Return the (x, y) coordinate for the center point of the cell that contains the specified text.  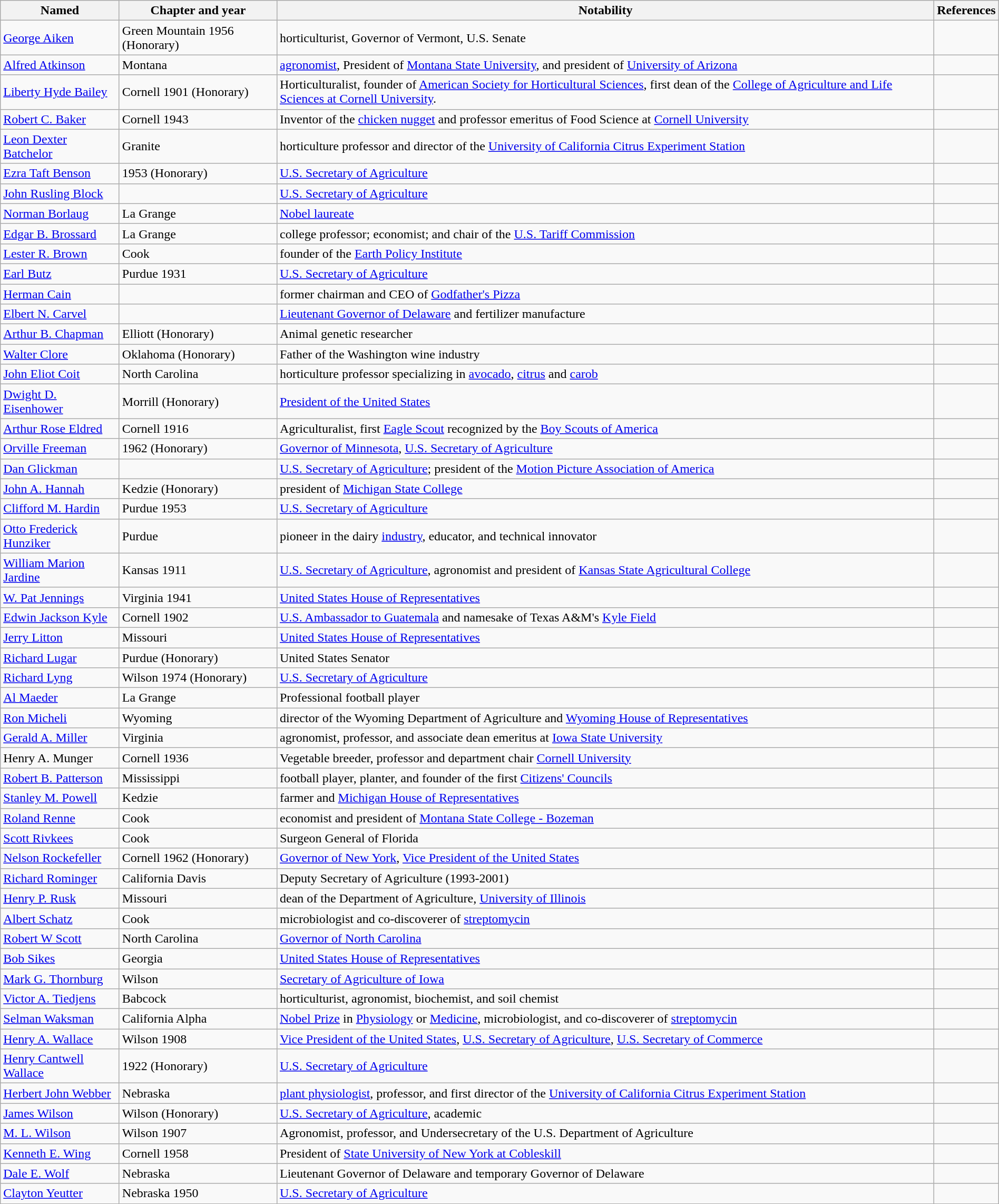
Albert Schatz (60, 918)
Wilson 1974 (Honorary) (198, 678)
1962 (Honorary) (198, 449)
Victor A. Tiedjens (60, 999)
Cornell 1962 (Honorary) (198, 858)
Kenneth E. Wing (60, 1153)
Professional football player (605, 698)
Virginia 1941 (198, 597)
Kedzie (Honorary) (198, 489)
Liberty Hyde Bailey (60, 92)
California Davis (198, 878)
Henry P. Rusk (60, 898)
John Rusling Block (60, 193)
Norman Borlaug (60, 213)
U.S. Secretary of Agriculture, academic (605, 1113)
Vegetable breeder, professor and department chair Cornell University (605, 758)
Arthur Rose Eldred (60, 429)
1922 (Honorary) (198, 1066)
Virginia (198, 738)
horticulturist, Governor of Vermont, U.S. Senate (605, 38)
Cornell 1902 (198, 617)
Jerry Litton (60, 637)
pioneer in the dairy industry, educator, and technical innovator (605, 536)
References (966, 11)
Edgar B. Brossard (60, 234)
United States Senator (605, 657)
Deputy Secretary of Agriculture (1993-2001) (605, 878)
Clifford M. Hardin (60, 509)
Cornell 1958 (198, 1153)
Cornell 1901 (Honorary) (198, 92)
Stanley M. Powell (60, 798)
former chairman and CEO of Godfather's Pizza (605, 294)
William Marion Jardine (60, 570)
Cornell 1916 (198, 429)
Otto Frederick Hunziker (60, 536)
Robert W Scott (60, 938)
U.S. Secretary of Agriculture; president of the Motion Picture Association of America (605, 469)
Mississippi (198, 778)
president of Michigan State College (605, 489)
Nobel Prize in Physiology or Medicine, microbiologist, and co-discoverer of streptomycin (605, 1019)
Earl Butz (60, 274)
Granite (198, 147)
Babcock (198, 999)
horticulturist, agronomist, biochemist, and soil chemist (605, 999)
U.S. Secretary of Agriculture, agronomist and president of Kansas State Agricultural College (605, 570)
Nebraska 1950 (198, 1193)
Georgia (198, 958)
Orville Freeman (60, 449)
Wyoming (198, 718)
Lester R. Brown (60, 254)
Cornell 1936 (198, 758)
Ron Micheli (60, 718)
Lieutenant Governor of Delaware and fertilizer manufacture (605, 314)
Animal genetic researcher (605, 334)
Surgeon General of Florida (605, 838)
Agronomist, professor, and Undersecretary of the U.S. Department of Agriculture (605, 1133)
farmer and Michigan House of Representatives (605, 798)
Herbert John Webber (60, 1093)
agronomist, President of Montana State University, and president of University of Arizona (605, 65)
1953 (Honorary) (198, 173)
Richard Lyng (60, 678)
director of the Wyoming Department of Agriculture and Wyoming House of Representatives (605, 718)
Herman Cain (60, 294)
Selman Waksman (60, 1019)
Henry A. Munger (60, 758)
microbiologist and co-discoverer of streptomycin (605, 918)
Walter Clore (60, 354)
Gerald A. Miller (60, 738)
Nobel laureate (605, 213)
Governor of North Carolina (605, 938)
John A. Hannah (60, 489)
Chapter and year (198, 11)
U.S. Ambassador to Guatemala and namesake of Texas A&M's Kyle Field (605, 617)
Clayton Yeutter (60, 1193)
Purdue 1953 (198, 509)
Cornell 1943 (198, 119)
Wilson 1907 (198, 1133)
Henry A. Wallace (60, 1039)
Inventor of the chicken nugget and professor emeritus of Food Science at Cornell University (605, 119)
California Alpha (198, 1019)
Montana (198, 65)
Father of the Washington wine industry (605, 354)
Edwin Jackson Kyle (60, 617)
horticulture professor specializing in avocado, citrus and carob (605, 374)
President of the United States (605, 402)
Kansas 1911 (198, 570)
M. L. Wilson (60, 1133)
Secretary of Agriculture of Iowa (605, 979)
Morrill (Honorary) (198, 402)
Richard Lugar (60, 657)
dean of the Department of Agriculture, University of Illinois (605, 898)
Elbert N. Carvel (60, 314)
President of State University of New York at Cobleskill (605, 1153)
Nelson Rockefeller (60, 858)
Mark G. Thornburg (60, 979)
Wilson (Honorary) (198, 1113)
Wilson 1908 (198, 1039)
Green Mountain 1956 (Honorary) (198, 38)
founder of the Earth Policy Institute (605, 254)
Al Maeder (60, 698)
Ezra Taft Benson (60, 173)
Dale E. Wolf (60, 1173)
Kedzie (198, 798)
George Aiken (60, 38)
Robert B. Patterson (60, 778)
football player, planter, and founder of the first Citizens' Councils (605, 778)
Wilson (198, 979)
Oklahoma (Honorary) (198, 354)
Dan Glickman (60, 469)
Robert C. Baker (60, 119)
horticulture professor and director of the University of California Citrus Experiment Station (605, 147)
Elliott (Honorary) (198, 334)
Scott Rivkees (60, 838)
James Wilson (60, 1113)
Dwight D. Eisenhower (60, 402)
Leon Dexter Batchelor (60, 147)
Bob Sikes (60, 958)
Roland Renne (60, 818)
Arthur B. Chapman (60, 334)
Richard Rominger (60, 878)
Governor of New York, Vice President of the United States (605, 858)
Named (60, 11)
agronomist, professor, and associate dean emeritus at Iowa State University (605, 738)
Purdue (Honorary) (198, 657)
John Eliot Coit (60, 374)
economist and president of Montana State College - Bozeman (605, 818)
Henry Cantwell Wallace (60, 1066)
Notability (605, 11)
college professor; economist; and chair of the U.S. Tariff Commission (605, 234)
Lieutenant Governor of Delaware and temporary Governor of Delaware (605, 1173)
Alfred Atkinson (60, 65)
plant physiologist, professor, and first director of the University of California Citrus Experiment Station (605, 1093)
W. Pat Jennings (60, 597)
Purdue (198, 536)
Agriculturalist, first Eagle Scout recognized by the Boy Scouts of America (605, 429)
Governor of Minnesota, U.S. Secretary of Agriculture (605, 449)
Vice President of the United States, U.S. Secretary of Agriculture, U.S. Secretary of Commerce (605, 1039)
Purdue 1931 (198, 274)
